Locate the cell with the specified text and output its [X, Y] center coordinate. 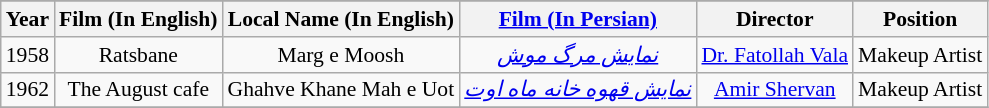
1958 [28, 55]
Amir Shervan [774, 90]
Year [28, 19]
Film (In Persian) [578, 19]
Ghahve Khane Mah e Uot [342, 90]
1962 [28, 90]
Film (In English) [138, 19]
Dr. Fatollah Vala [774, 55]
نمایش مرگ موش [578, 55]
نمایش قهوه خانه ماه اوت [578, 90]
Marg e Moosh [342, 55]
Ratsbane [138, 55]
Position [920, 19]
Local Name (In English) [342, 19]
The August cafe [138, 90]
Director [774, 19]
